Capture the cell that displays the provided text and extract its (x, y) central coordinate. 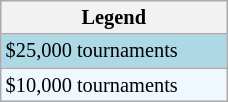
$25,000 tournaments (114, 51)
Legend (114, 17)
$10,000 tournaments (114, 85)
